Search for the cell housing the specified text and yield its (x, y) center coordinate. 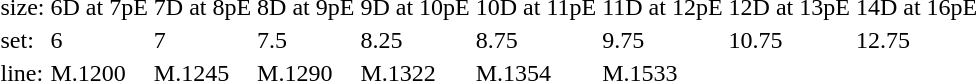
7 (202, 40)
6 (99, 40)
8.75 (536, 40)
9.75 (662, 40)
8.25 (415, 40)
7.5 (306, 40)
10.75 (789, 40)
